From the cell containing the given text, extract its center point as (X, Y) coordinate. 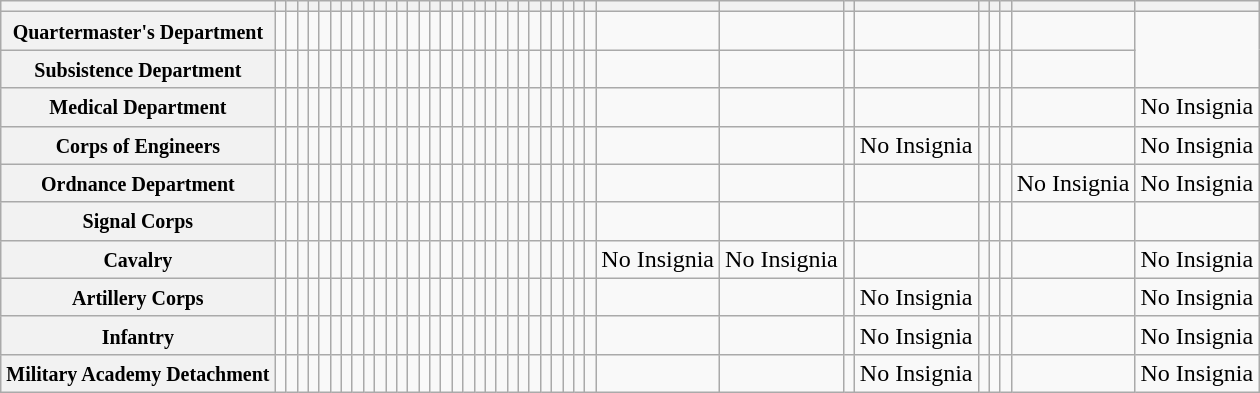
Military Academy Detachment (138, 373)
Quartermaster's Department (138, 31)
Infantry (138, 335)
Subsistence Department (138, 69)
Signal Corps (138, 221)
Artillery Corps (138, 297)
Corps of Engineers (138, 145)
Cavalry (138, 259)
Ordnance Department (138, 183)
Medical Department (138, 107)
